Capture the cell that displays the provided text and extract its [X, Y] central coordinate. 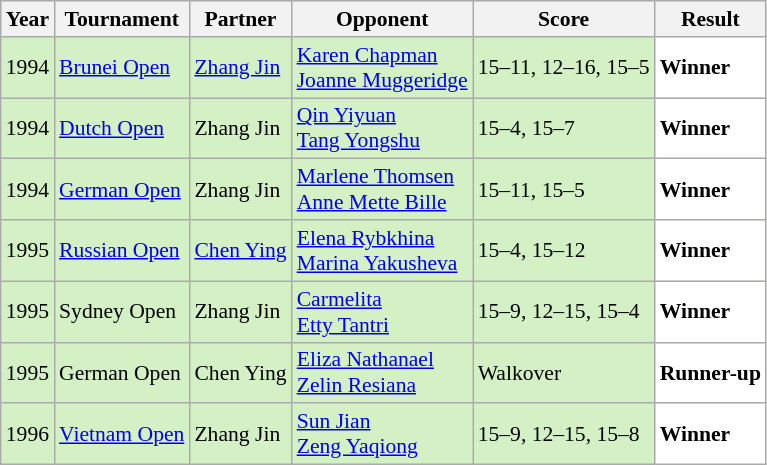
Marlene Thomsen Anne Mette Bille [382, 190]
Russian Open [122, 250]
Result [710, 19]
Karen Chapman Joanne Muggeridge [382, 68]
Year [28, 19]
Sun Jian Zeng Yaqiong [382, 434]
Qin Yiyuan Tang Yongshu [382, 128]
Runner-up [710, 372]
15–11, 15–5 [564, 190]
Carmelita Etty Tantri [382, 312]
Score [564, 19]
15–9, 12–15, 15–4 [564, 312]
15–4, 15–7 [564, 128]
Partner [240, 19]
15–9, 12–15, 15–8 [564, 434]
Elena Rybkhina Marina Yakusheva [382, 250]
1996 [28, 434]
15–11, 12–16, 15–5 [564, 68]
Brunei Open [122, 68]
Vietnam Open [122, 434]
Opponent [382, 19]
Tournament [122, 19]
Walkover [564, 372]
Eliza Nathanael Zelin Resiana [382, 372]
15–4, 15–12 [564, 250]
Sydney Open [122, 312]
Dutch Open [122, 128]
